Locate the cell with the specified text and output its (x, y) center coordinate. 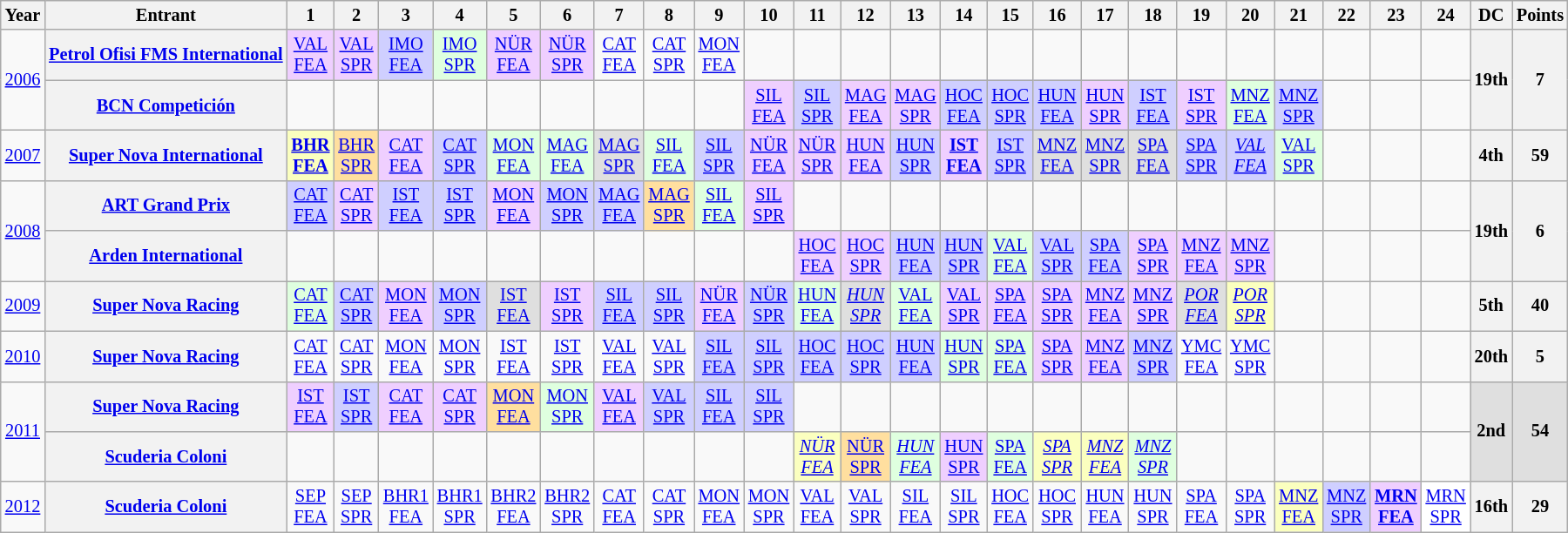
29 (1540, 507)
BHRSPR (356, 155)
IMOFEA (406, 55)
2012 (23, 507)
23 (1396, 15)
Entrant (166, 15)
BHRFEA (311, 155)
19 (1201, 15)
12 (866, 15)
11 (817, 15)
17 (1105, 15)
40 (1540, 306)
14 (963, 15)
SEPFEA (311, 507)
16 (1058, 15)
13 (915, 15)
9 (720, 15)
16th (1491, 507)
BHR1FEA (406, 507)
2011 (23, 432)
1 (311, 15)
59 (1540, 155)
YMCFEA (1201, 356)
8 (669, 15)
2006 (23, 80)
BHR2SPR (567, 507)
20 (1250, 15)
2009 (23, 306)
2008 (23, 230)
DC (1491, 15)
YMCSPR (1250, 356)
MRNSPR (1446, 507)
SEPSPR (356, 507)
IMOSPR (460, 55)
PORSPR (1250, 306)
22 (1347, 15)
MRNFEA (1396, 507)
Super Nova International (166, 155)
18 (1153, 15)
2010 (23, 356)
54 (1540, 432)
24 (1446, 15)
BHR2FEA (514, 507)
4 (460, 15)
Year (23, 15)
ART Grand Prix (166, 206)
3 (406, 15)
20th (1491, 356)
4th (1491, 155)
BCN Competición (166, 105)
BHR1SPR (460, 507)
21 (1298, 15)
Petrol Ofisi FMS International (166, 55)
5th (1491, 306)
Points (1540, 15)
15 (1010, 15)
PORFEA (1201, 306)
10 (768, 15)
2nd (1491, 432)
Arden International (166, 256)
2007 (23, 155)
2 (356, 15)
